Pinpoint the cell where the given text exists, returning its [x, y] midpoint coordinate. 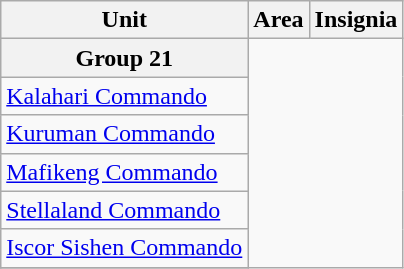
Mafikeng Commando [124, 172]
Stellaland Commando [124, 210]
Group 21 [124, 58]
Kalahari Commando [124, 96]
Area [278, 20]
Unit [124, 20]
Kuruman Commando [124, 134]
Insignia [356, 20]
Iscor Sishen Commando [124, 248]
